Find where the given text appears and provide that cell's center as (X, Y) coordinate. 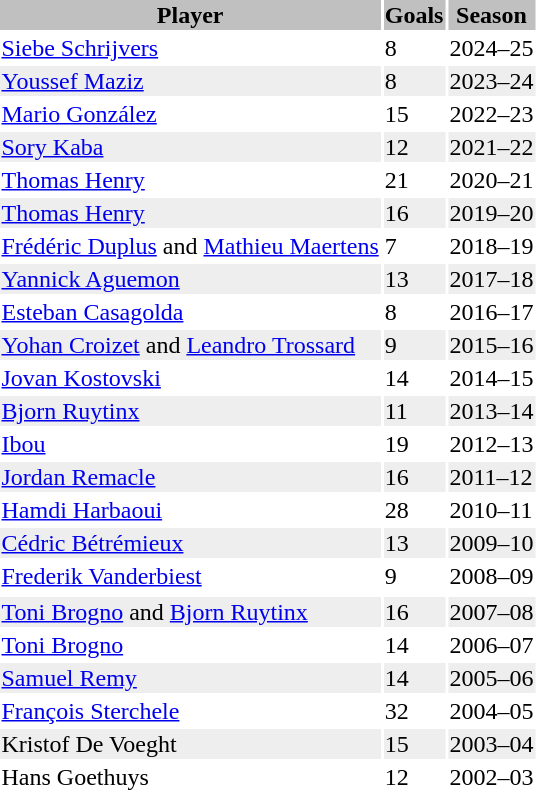
Cédric Bétrémieux (190, 543)
Yohan Croizet and Leandro Trossard (190, 345)
2014–15 (492, 378)
2012–13 (492, 444)
Season (492, 15)
Sory Kaba (190, 147)
12 (414, 147)
Ibou (190, 444)
2021–22 (492, 147)
2010–11 (492, 510)
19 (414, 444)
2008–09 (492, 576)
Youssef Maziz (190, 81)
François Sterchele (190, 711)
2006–07 (492, 645)
Toni Brogno and Bjorn Ruytinx (190, 612)
Frédéric Duplus and Mathieu Maertens (190, 246)
Jordan Remacle (190, 477)
Goals (414, 15)
2013–14 (492, 411)
Kristof De Voeght (190, 744)
2004–05 (492, 711)
Jovan Kostovski (190, 378)
Bjorn Ruytinx (190, 411)
2016–17 (492, 312)
Frederik Vanderbiest (190, 576)
Toni Brogno (190, 645)
2007–08 (492, 612)
2009–10 (492, 543)
2019–20 (492, 213)
2023–24 (492, 81)
2022–23 (492, 114)
2020–21 (492, 180)
Player (190, 15)
Hamdi Harbaoui (190, 510)
2015–16 (492, 345)
Esteban Casagolda (190, 312)
11 (414, 411)
Samuel Remy (190, 678)
2024–25 (492, 48)
28 (414, 510)
2017–18 (492, 279)
7 (414, 246)
21 (414, 180)
2005–06 (492, 678)
2003–04 (492, 744)
Siebe Schrijvers (190, 48)
32 (414, 711)
2018–19 (492, 246)
2011–12 (492, 477)
Mario González (190, 114)
Yannick Aguemon (190, 279)
